Provide the [X, Y] coordinate of the cell's center where the given text is located.  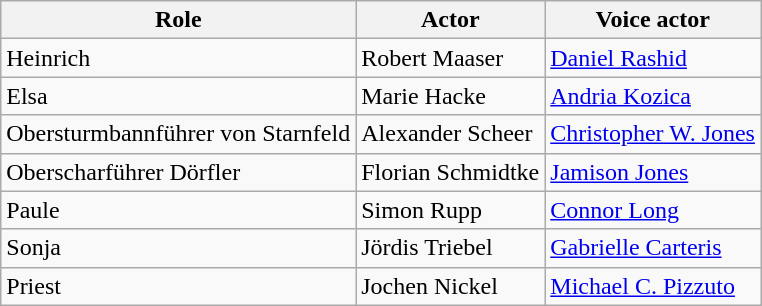
Michael C. Pizzuto [653, 286]
Priest [178, 286]
Heinrich [178, 58]
Sonja [178, 248]
Jördis Triebel [450, 248]
Actor [450, 20]
Daniel Rashid [653, 58]
Role [178, 20]
Elsa [178, 96]
Marie Hacke [450, 96]
Alexander Scheer [450, 134]
Jamison Jones [653, 172]
Connor Long [653, 210]
Voice actor [653, 20]
Simon Rupp [450, 210]
Gabrielle Carteris [653, 248]
Christopher W. Jones [653, 134]
Florian Schmidtke [450, 172]
Obersturmbannführer von Starnfeld [178, 134]
Jochen Nickel [450, 286]
Robert Maaser [450, 58]
Andria Kozica [653, 96]
Paule [178, 210]
Oberscharführer Dörfler [178, 172]
